For the text-containing cell, return its midpoint in (x, y) coordinate format. 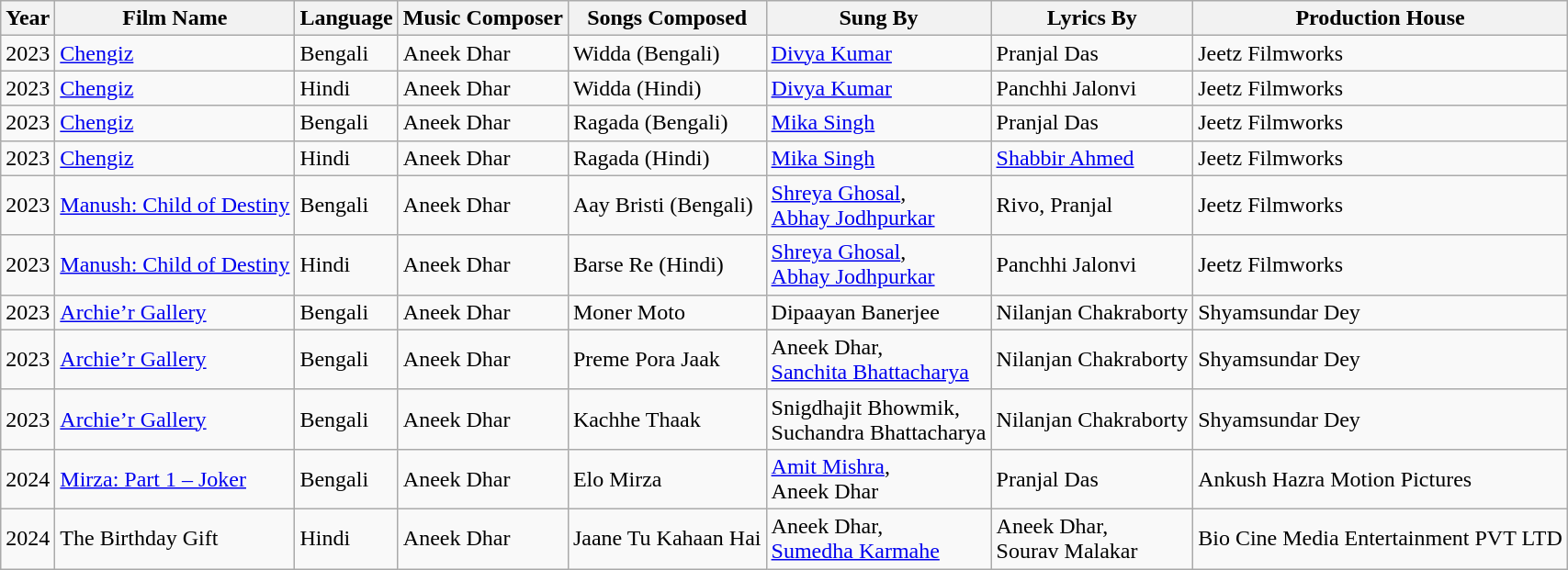
Aneek Dhar,Sourav Malakar (1092, 538)
Mirza: Part 1 – Joker (175, 479)
Amit Mishra,Aneek Dhar (878, 479)
Aneek Dhar,Sumedha Karmahe (878, 538)
Rivo, Pranjal (1092, 206)
Bio Cine Media Entertainment PVT LTD (1381, 538)
Ragada (Hindi) (667, 158)
Barse Re (Hindi) (667, 264)
Preme Pora Jaak (667, 360)
Moner Moto (667, 312)
Elo Mirza (667, 479)
Lyrics By (1092, 18)
Production House (1381, 18)
Year (28, 18)
Sung By (878, 18)
Kachhe Thaak (667, 419)
Music Composer (483, 18)
Dipaayan Banerjee (878, 312)
Aneek Dhar,Sanchita Bhattacharya (878, 360)
Language (346, 18)
Aay Bristi (Bengali) (667, 206)
Songs Composed (667, 18)
Shabbir Ahmed (1092, 158)
Film Name (175, 18)
Jaane Tu Kahaan Hai (667, 538)
Ankush Hazra Motion Pictures (1381, 479)
The Birthday Gift (175, 538)
Ragada (Bengali) (667, 123)
Snigdhajit Bhowmik,Suchandra Bhattacharya (878, 419)
Widda (Hindi) (667, 88)
Widda (Bengali) (667, 53)
